Search for the cell housing the specified text and yield its [x, y] center coordinate. 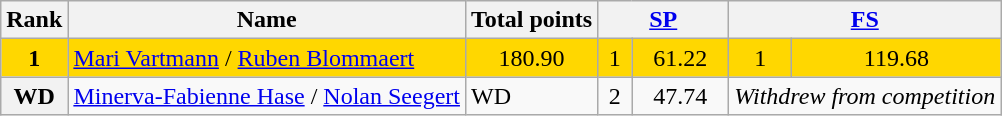
SP [664, 20]
FS [865, 20]
47.74 [680, 96]
Mari Vartmann / Ruben Blommaert [267, 58]
2 [615, 96]
180.90 [531, 58]
Rank [34, 20]
Withdrew from competition [865, 96]
61.22 [680, 58]
Name [267, 20]
Minerva-Fabienne Hase / Nolan Seegert [267, 96]
119.68 [896, 58]
Total points [531, 20]
